Return [x, y] of the center of cell containing provided text 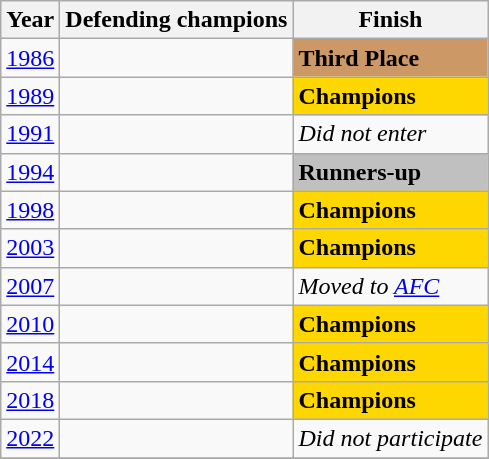
1986 [30, 58]
1994 [30, 172]
2003 [30, 248]
Third Place [390, 58]
Runners-up [390, 172]
2022 [30, 438]
Moved to AFC [390, 286]
2010 [30, 324]
2007 [30, 286]
Did not participate [390, 438]
1998 [30, 210]
Defending champions [176, 20]
1989 [30, 96]
Finish [390, 20]
2014 [30, 362]
1991 [30, 134]
Year [30, 20]
2018 [30, 400]
Did not enter [390, 134]
